For the text-containing cell, return its midpoint in (X, Y) coordinate format. 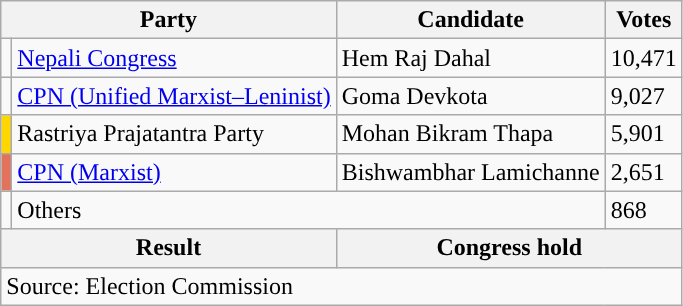
CPN (Marxist) (174, 172)
Votes (644, 20)
10,471 (644, 58)
Mohan Bikram Thapa (470, 134)
Goma Devkota (470, 96)
Result (168, 248)
Bishwambhar Lamichanne (470, 172)
Hem Raj Dahal (470, 58)
Source: Election Commission (342, 286)
2,651 (644, 172)
CPN (Unified Marxist–Leninist) (174, 96)
Others (308, 210)
868 (644, 210)
Rastriya Prajatantra Party (174, 134)
9,027 (644, 96)
5,901 (644, 134)
Nepali Congress (174, 58)
Party (168, 20)
Congress hold (509, 248)
Candidate (470, 20)
